Return the [X, Y] coordinate for the center point of the cell that contains the specified text.  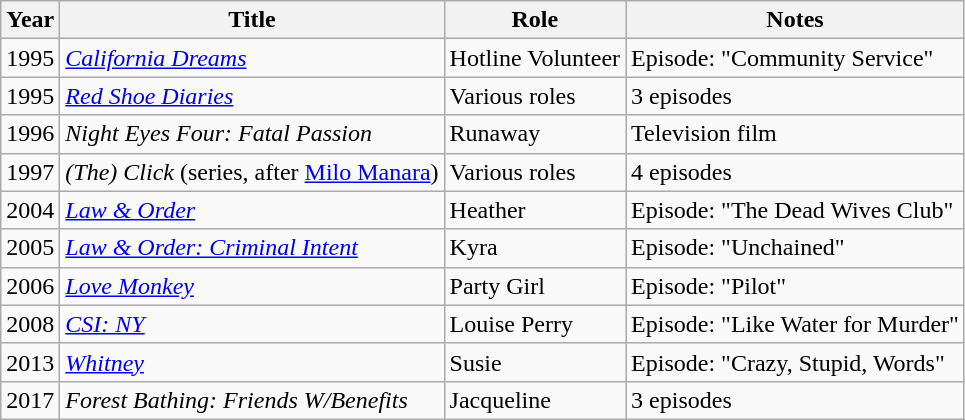
2013 [30, 362]
Episode: "Like Water for Murder" [796, 324]
Episode: "Pilot" [796, 286]
1996 [30, 134]
Heather [535, 210]
California Dreams [252, 58]
1997 [30, 172]
Episode: "The Dead Wives Club" [796, 210]
Role [535, 20]
2008 [30, 324]
Forest Bathing: Friends W/Benefits [252, 400]
Hotline Volunteer [535, 58]
Louise Perry [535, 324]
2017 [30, 400]
Year [30, 20]
(The) Click (series, after Milo Manara) [252, 172]
Episode: "Crazy, Stupid, Words" [796, 362]
Law & Order: Criminal Intent [252, 248]
Party Girl [535, 286]
Television film [796, 134]
Jacqueline [535, 400]
Susie [535, 362]
Whitney [252, 362]
Kyra [535, 248]
Runaway [535, 134]
2005 [30, 248]
Red Shoe Diaries [252, 96]
2006 [30, 286]
Title [252, 20]
Night Eyes Four: Fatal Passion [252, 134]
Notes [796, 20]
CSI: NY [252, 324]
Episode: "Community Service" [796, 58]
Episode: "Unchained" [796, 248]
Law & Order [252, 210]
4 episodes [796, 172]
Love Monkey [252, 286]
2004 [30, 210]
